Output the [X, Y] coordinate of the center of the cell containing the given text.  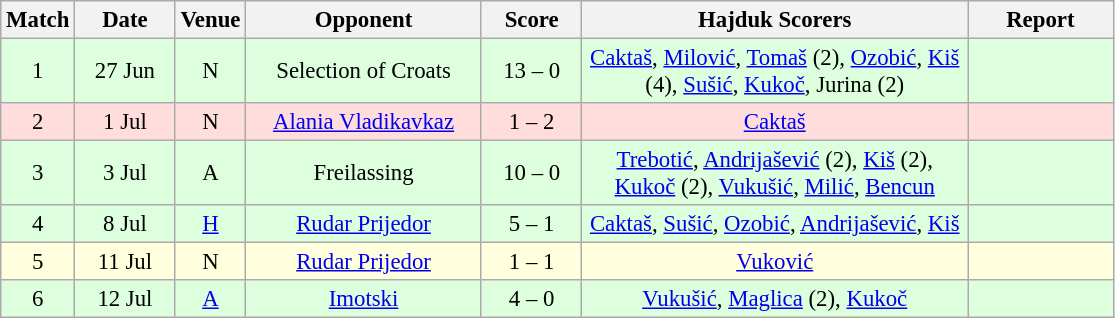
Trebotić, Andrijašević (2), Kiš (2), Kukoč (2), Vukušić, Milić, Bencun [775, 174]
Caktaš [775, 122]
Vuković [775, 262]
12 Jul [126, 299]
3 Jul [126, 174]
Opponent [364, 20]
Caktaš, Sušić, Ozobić, Andrijašević, Kiš [775, 224]
1 – 2 [532, 122]
Selection of Croats [364, 72]
5 [38, 262]
Freilassing [364, 174]
5 – 1 [532, 224]
2 [38, 122]
3 [38, 174]
H [210, 224]
Imotski [364, 299]
Caktaš, Milović, Tomaš (2), Ozobić, Kiš (4), Sušić, Kukoč, Jurina (2) [775, 72]
8 Jul [126, 224]
1 [38, 72]
Match [38, 20]
1 Jul [126, 122]
Report [1041, 20]
1 – 1 [532, 262]
4 – 0 [532, 299]
11 Jul [126, 262]
10 – 0 [532, 174]
6 [38, 299]
Score [532, 20]
Date [126, 20]
27 Jun [126, 72]
Venue [210, 20]
Vukušić, Maglica (2), Kukoč [775, 299]
Hajduk Scorers [775, 20]
4 [38, 224]
Alania Vladikavkaz [364, 122]
13 – 0 [532, 72]
